Detect which cell encompasses the target text, then output its [X, Y] center coordinate. 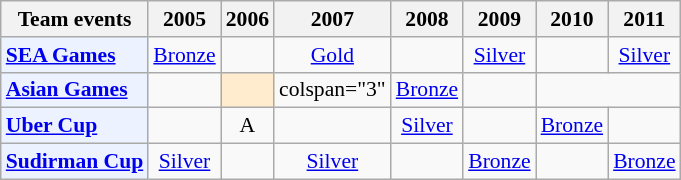
SEA Games [75, 55]
2006 [248, 19]
Sudirman Cup [75, 162]
colspan="3" [332, 90]
2009 [499, 19]
2005 [184, 19]
2010 [572, 19]
Gold [332, 55]
Uber Cup [75, 126]
2011 [644, 19]
Team events [75, 19]
2007 [332, 19]
A [248, 126]
2008 [427, 19]
Asian Games [75, 90]
